Provide the (x, y) coordinate of the cell's center where the given text is located.  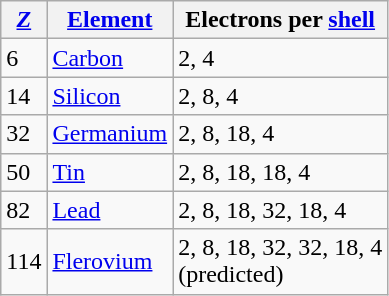
Carbon (110, 58)
82 (24, 210)
Germanium (110, 134)
Z (24, 20)
Lead (110, 210)
Element (110, 20)
2, 8, 18, 32, 18, 4 (280, 210)
Silicon (110, 96)
50 (24, 172)
14 (24, 96)
2, 8, 18, 4 (280, 134)
Electrons per shell (280, 20)
6 (24, 58)
2, 8, 4 (280, 96)
2, 8, 18, 32, 32, 18, 4(predicted) (280, 262)
Tin (110, 172)
32 (24, 134)
114 (24, 262)
2, 4 (280, 58)
2, 8, 18, 18, 4 (280, 172)
Flerovium (110, 262)
